Detect which cell encompasses the target text, then output its (x, y) center coordinate. 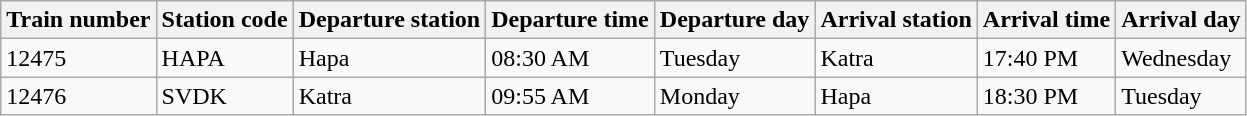
Station code (224, 20)
SVDK (224, 96)
09:55 AM (570, 96)
Departure day (734, 20)
Train number (78, 20)
Arrival station (896, 20)
12476 (78, 96)
17:40 PM (1046, 58)
Monday (734, 96)
Wednesday (1181, 58)
12475 (78, 58)
18:30 PM (1046, 96)
08:30 AM (570, 58)
HAPA (224, 58)
Departure station (390, 20)
Arrival day (1181, 20)
Arrival time (1046, 20)
Departure time (570, 20)
